For the text-containing cell, return its midpoint in (X, Y) coordinate format. 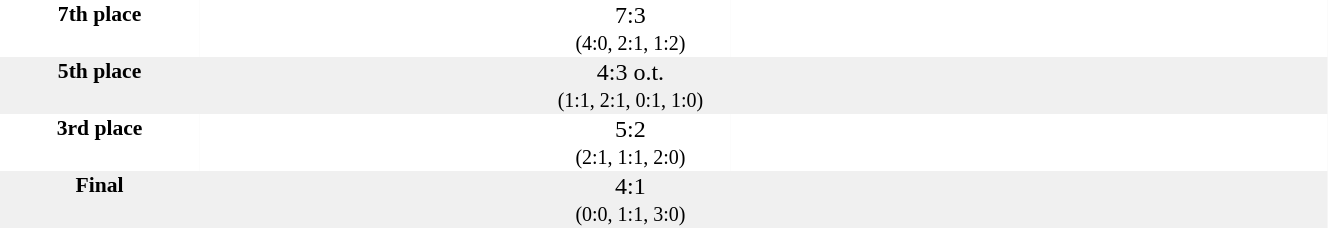
5th place (100, 86)
7th place (100, 28)
3rd place (100, 142)
5:2(2:1, 1:1, 2:0) (630, 142)
7:3(4:0, 2:1, 1:2) (630, 28)
4:1(0:0, 1:1, 3:0) (630, 200)
4:3 o.t.(1:1, 2:1, 0:1, 1:0) (630, 86)
Final (100, 200)
